Return the [X, Y] coordinate for the center point of the cell that contains the specified text.  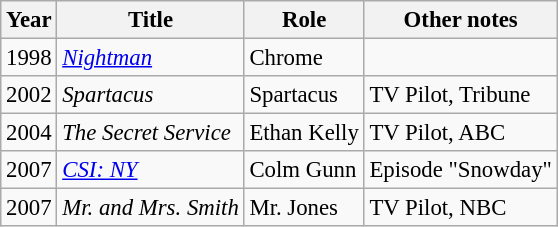
The Secret Service [150, 133]
Nightman [150, 58]
Mr. Jones [304, 208]
Role [304, 20]
Other notes [460, 20]
2004 [29, 133]
Chrome [304, 58]
1998 [29, 58]
Year [29, 20]
2002 [29, 95]
TV Pilot, Tribune [460, 95]
Episode "Snowday" [460, 170]
Colm Gunn [304, 170]
Mr. and Mrs. Smith [150, 208]
TV Pilot, NBC [460, 208]
Title [150, 20]
CSI: NY [150, 170]
Ethan Kelly [304, 133]
TV Pilot, ABC [460, 133]
